Determine the [x, y] coordinate at the center of the cell enclosing the given text.  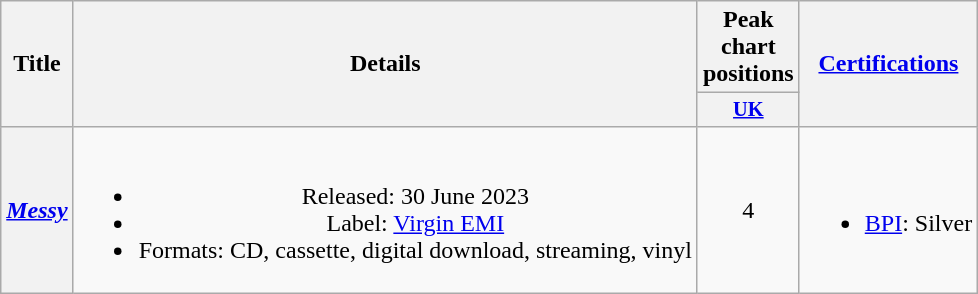
Messy [37, 210]
BPI: Silver [888, 210]
4 [748, 210]
UK [748, 110]
Released: 30 June 2023Label: Virgin EMIFormats: CD, cassette, digital download, streaming, vinyl [385, 210]
Title [37, 64]
Details [385, 64]
Peak chart positions [748, 47]
Certifications [888, 64]
